Locate the cell with the specified text and output its [X, Y] center coordinate. 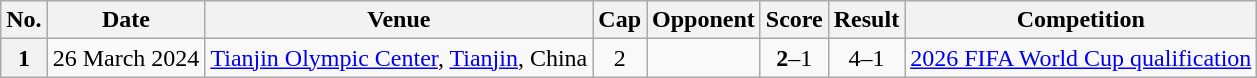
2 [620, 58]
Cap [620, 20]
2026 FIFA World Cup qualification [1081, 58]
Date [126, 20]
4–1 [866, 58]
Result [866, 20]
No. [24, 20]
2–1 [794, 58]
Competition [1081, 20]
Opponent [704, 20]
Score [794, 20]
1 [24, 58]
26 March 2024 [126, 58]
Venue [399, 20]
Tianjin Olympic Center, Tianjin, China [399, 58]
